Output the [X, Y] coordinate of the center of the cell containing the given text.  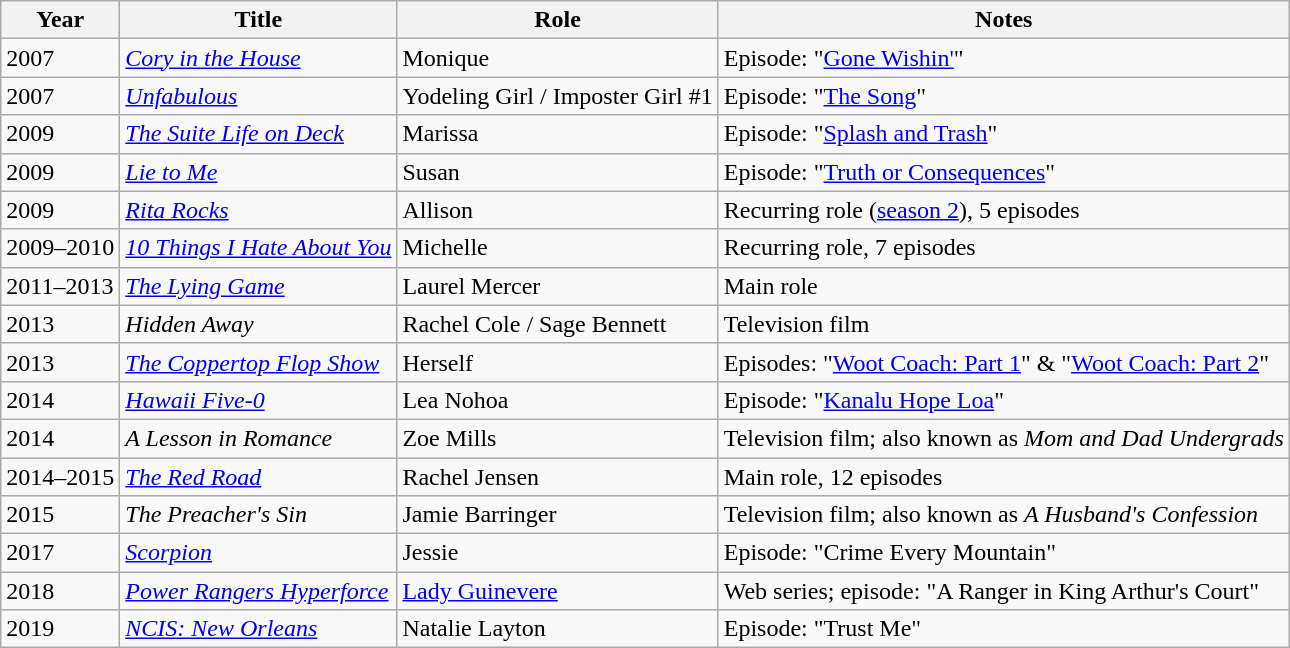
Herself [558, 362]
Episode: "Crime Every Mountain" [1004, 553]
Web series; episode: "A Ranger in King Arthur's Court" [1004, 591]
Episode: "Splash and Trash" [1004, 134]
Zoe Mills [558, 438]
Monique [558, 58]
Title [258, 20]
2017 [60, 553]
Hawaii Five-0 [258, 400]
Role [558, 20]
Scorpion [258, 553]
Episodes: "Woot Coach: Part 1" & "Woot Coach: Part 2" [1004, 362]
Jamie Barringer [558, 515]
2018 [60, 591]
Lady Guinevere [558, 591]
Main role [1004, 286]
Natalie Layton [558, 629]
Rachel Cole / Sage Bennett [558, 324]
NCIS: New Orleans [258, 629]
Television film [1004, 324]
Jessie [558, 553]
Rachel Jensen [558, 477]
The Preacher's Sin [258, 515]
Michelle [558, 248]
A Lesson in Romance [258, 438]
Episode: "The Song" [1004, 96]
Recurring role (season 2), 5 episodes [1004, 210]
Allison [558, 210]
Episode: "Kanalu Hope Loa" [1004, 400]
2009–2010 [60, 248]
Lea Nohoa [558, 400]
Notes [1004, 20]
Power Rangers Hyperforce [258, 591]
10 Things I Hate About You [258, 248]
Susan [558, 172]
The Lying Game [258, 286]
Yodeling Girl / Imposter Girl #1 [558, 96]
Year [60, 20]
Television film; also known as A Husband's Confession [1004, 515]
Rita Rocks [258, 210]
Recurring role, 7 episodes [1004, 248]
Television film; also known as Mom and Dad Undergrads [1004, 438]
Unfabulous [258, 96]
2014–2015 [60, 477]
Hidden Away [258, 324]
Cory in the House [258, 58]
Marissa [558, 134]
The Suite Life on Deck [258, 134]
2011–2013 [60, 286]
Main role, 12 episodes [1004, 477]
The Coppertop Flop Show [258, 362]
The Red Road [258, 477]
2019 [60, 629]
Lie to Me [258, 172]
2015 [60, 515]
Episode: "Gone Wishin'" [1004, 58]
Episode: "Truth or Consequences" [1004, 172]
Episode: "Trust Me" [1004, 629]
Laurel Mercer [558, 286]
